Provide the (X, Y) coordinate of the cell's center where the given text is located.  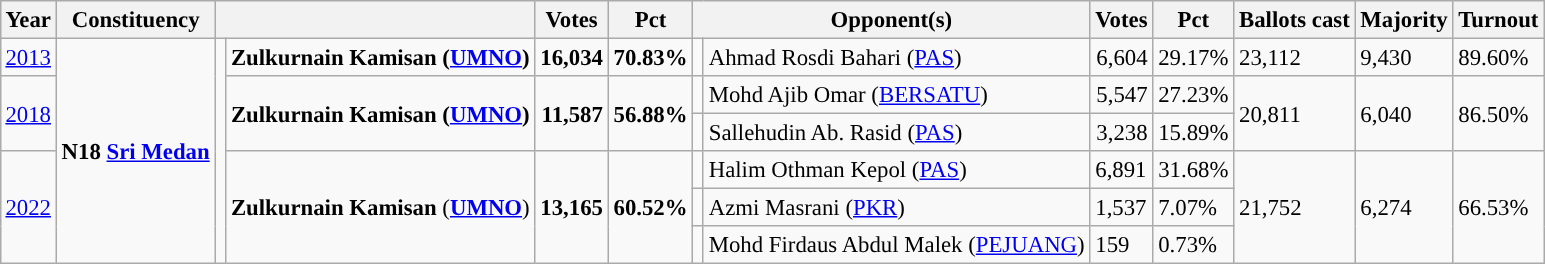
Constituency (136, 20)
6,274 (1404, 208)
Mohd Ajib Omar (BERSATU) (896, 95)
Azmi Masrani (PKR) (896, 208)
2013 (28, 57)
31.68% (1194, 170)
Turnout (1498, 20)
16,034 (572, 57)
Majority (1404, 20)
89.60% (1498, 57)
70.83% (650, 57)
27.23% (1194, 95)
2018 (28, 114)
6,040 (1404, 114)
23,112 (1294, 57)
Mohd Firdaus Abdul Malek (PEJUANG) (896, 245)
21,752 (1294, 208)
13,165 (572, 208)
20,811 (1294, 114)
15.89% (1194, 133)
66.53% (1498, 208)
60.52% (650, 208)
56.88% (650, 114)
6,891 (1122, 170)
6,604 (1122, 57)
5,547 (1122, 95)
1,537 (1122, 208)
Ballots cast (1294, 20)
N18 Sri Medan (136, 151)
Sallehudin Ab. Rasid (PAS) (896, 133)
0.73% (1194, 245)
29.17% (1194, 57)
7.07% (1194, 208)
3,238 (1122, 133)
2022 (28, 208)
Halim Othman Kepol (PAS) (896, 170)
9,430 (1404, 57)
159 (1122, 245)
11,587 (572, 114)
Opponent(s) (892, 20)
86.50% (1498, 114)
Ahmad Rosdi Bahari (PAS) (896, 57)
Year (28, 20)
